Scan for the cell matching the given text and deliver its (X, Y) coordinate at center. 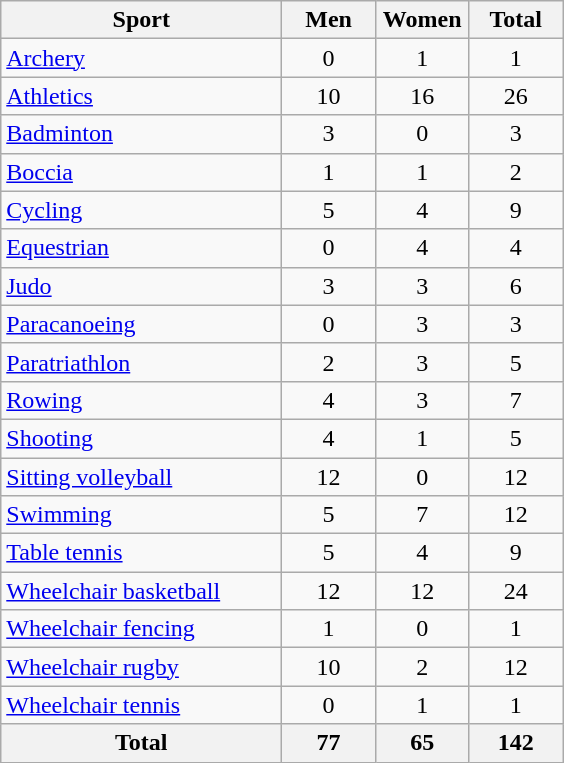
142 (516, 743)
Equestrian (142, 248)
6 (516, 286)
Judo (142, 286)
Wheelchair tennis (142, 705)
Wheelchair rugby (142, 667)
Athletics (142, 96)
Badminton (142, 134)
Wheelchair fencing (142, 629)
Women (422, 20)
16 (422, 96)
26 (516, 96)
Boccia (142, 172)
Archery (142, 58)
Sport (142, 20)
Rowing (142, 400)
Men (329, 20)
Sitting volleyball (142, 477)
Cycling (142, 210)
24 (516, 591)
Wheelchair basketball (142, 591)
Shooting (142, 438)
Table tennis (142, 553)
65 (422, 743)
77 (329, 743)
Paracanoeing (142, 324)
Swimming (142, 515)
Paratriathlon (142, 362)
